Determine the (x, y) coordinate at the center of the cell enclosing the given text.  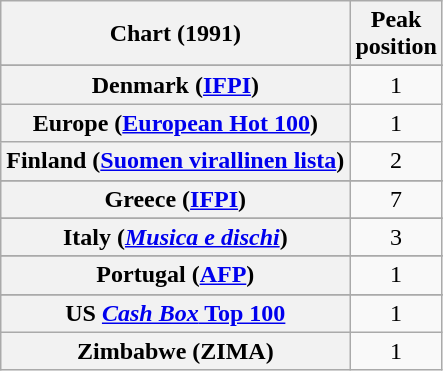
Portugal (AFP) (176, 275)
2 (396, 161)
Chart (1991) (176, 34)
Denmark (IFPI) (176, 85)
Europe (European Hot 100) (176, 123)
Zimbabwe (ZIMA) (176, 351)
Italy (Musica e dischi) (176, 237)
3 (396, 237)
7 (396, 199)
Peakposition (396, 34)
Finland (Suomen virallinen lista) (176, 161)
Greece (IFPI) (176, 199)
US Cash Box Top 100 (176, 313)
